Extract the (x, y) coordinate from the center of the cell holding the provided text.  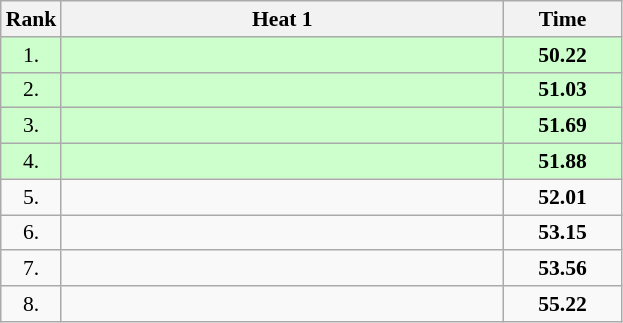
51.88 (562, 162)
51.69 (562, 126)
51.03 (562, 90)
50.22 (562, 55)
Heat 1 (282, 19)
Rank (32, 19)
1. (32, 55)
2. (32, 90)
7. (32, 269)
3. (32, 126)
55.22 (562, 304)
5. (32, 197)
52.01 (562, 197)
Time (562, 19)
6. (32, 233)
8. (32, 304)
53.56 (562, 269)
4. (32, 162)
53.15 (562, 233)
